Search for the cell housing the specified text and yield its (X, Y) center coordinate. 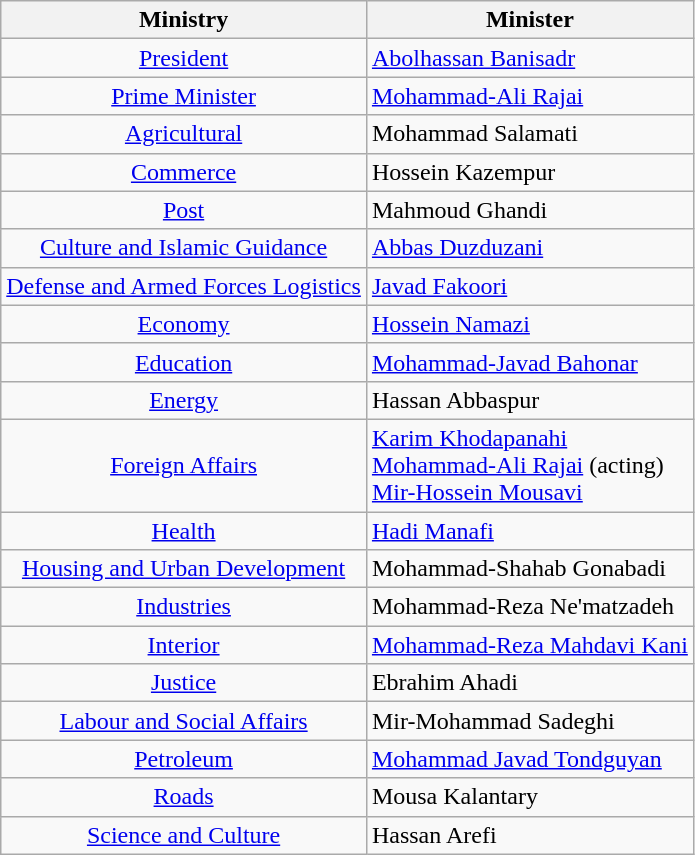
Ministry (184, 20)
Karim Khodapanahi Mohammad-Ali Rajai (acting)Mir-Hossein Mousavi (530, 465)
Health (184, 531)
Hassan Abbaspur (530, 400)
Mir-Mohammad Sadeghi (530, 721)
Defense and Armed Forces Logistics (184, 286)
Mohammad-Ali Rajai (530, 96)
Mahmoud Ghandi (530, 210)
Mohammad Salamati (530, 134)
Housing and Urban Development (184, 569)
Industries (184, 607)
Energy (184, 400)
Post (184, 210)
Foreign Affairs (184, 465)
Mohammad-Javad Bahonar (530, 362)
Science and Culture (184, 835)
Hassan Arefi (530, 835)
Roads (184, 797)
Justice (184, 683)
Interior (184, 645)
Labour and Social Affairs (184, 721)
Economy (184, 324)
Javad Fakoori (530, 286)
Mousa Kalantary (530, 797)
Commerce (184, 172)
Hossein Namazi (530, 324)
Abbas Duzduzani (530, 248)
Mohammad Javad Tondguyan (530, 759)
President (184, 58)
Education (184, 362)
Prime Minister (184, 96)
Mohammad-Shahab Gonabadi (530, 569)
Abolhassan Banisadr (530, 58)
Mohammad-Reza Ne'matzadeh (530, 607)
Agricultural (184, 134)
Hadi Manafi (530, 531)
Hossein Kazempur (530, 172)
Minister (530, 20)
Petroleum (184, 759)
Culture and Islamic Guidance (184, 248)
Mohammad-Reza Mahdavi Kani (530, 645)
Ebrahim Ahadi (530, 683)
